From the cell containing the given text, extract its center point as (X, Y) coordinate. 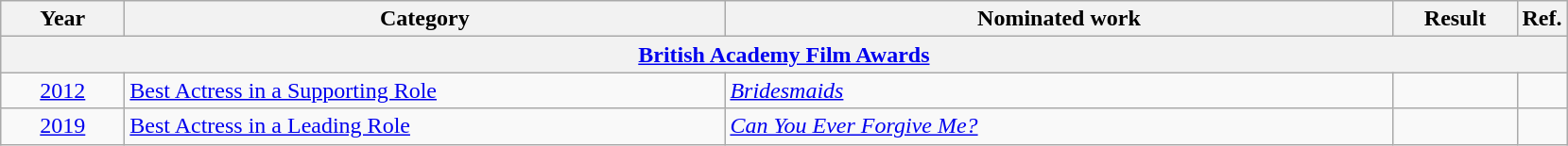
Ref. (1542, 19)
Category (425, 19)
2012 (62, 90)
Nominated work (1059, 19)
Best Actress in a Supporting Role (425, 90)
Result (1456, 19)
Bridesmaids (1059, 90)
Year (62, 19)
Can You Ever Forgive Me? (1059, 126)
2019 (62, 126)
British Academy Film Awards (784, 55)
Best Actress in a Leading Role (425, 126)
